Capture the cell that displays the provided text and extract its [X, Y] central coordinate. 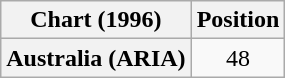
Position [238, 20]
Chart (1996) [96, 20]
48 [238, 58]
Australia (ARIA) [96, 58]
